Detect which cell encompasses the target text, then output its [X, Y] center coordinate. 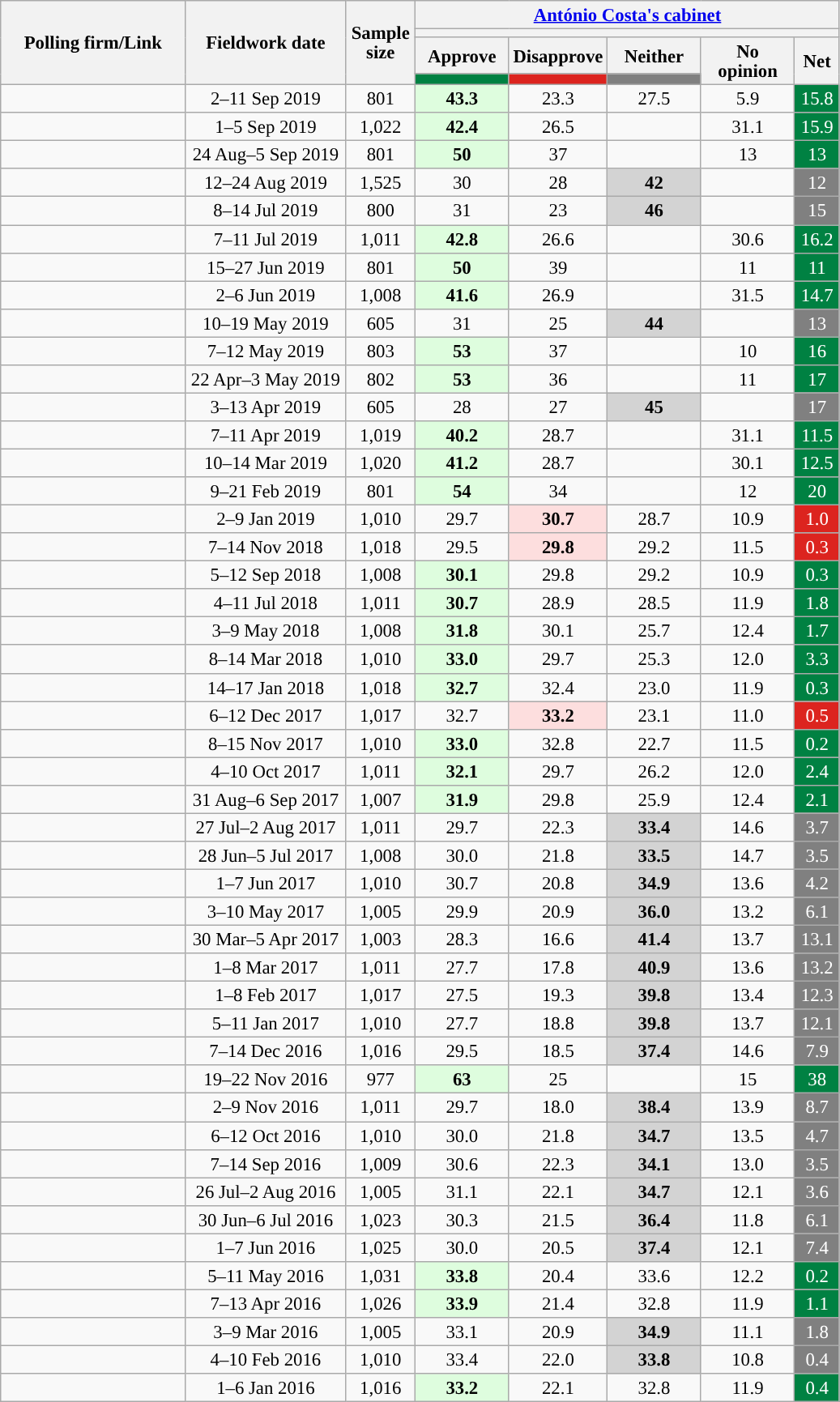
1,031 [381, 1276]
6–12 Oct 2016 [266, 1136]
1–7 Jun 2017 [266, 883]
16.2 [817, 240]
25.9 [655, 800]
33.9 [463, 1304]
21.5 [558, 1220]
No opinion [748, 62]
2.1 [817, 800]
3.3 [817, 659]
30 [463, 183]
1,023 [381, 1220]
1,025 [381, 1247]
30 Jun–6 Jul 2016 [266, 1220]
15.8 [817, 99]
800 [381, 211]
1,009 [381, 1163]
5–12 Sep 2018 [266, 575]
Net [817, 62]
21.4 [558, 1304]
803 [381, 352]
31.5 [748, 295]
31 Aug–6 Sep 2017 [266, 800]
29.9 [463, 912]
2–9 Nov 2016 [266, 1108]
Neither [655, 55]
25.3 [655, 659]
22.0 [558, 1359]
Polling firm/Link [93, 43]
54 [463, 491]
5–11 Jan 2017 [266, 1024]
10 [748, 352]
7–11 Apr 2019 [266, 436]
8–15 Nov 2017 [266, 744]
15–27 Jun 2019 [266, 267]
3–13 Apr 2019 [266, 407]
30.3 [463, 1220]
1–6 Jan 2016 [266, 1388]
17.8 [558, 967]
28.5 [655, 603]
27 [558, 407]
22.7 [655, 744]
2–6 Jun 2019 [266, 295]
45 [655, 407]
3–9 May 2018 [266, 632]
1.7 [817, 632]
20.8 [558, 883]
32.4 [558, 687]
31.8 [463, 632]
7–14 Dec 2016 [266, 1051]
1–5 Sep 2019 [266, 126]
39 [558, 267]
26.2 [655, 771]
Disapprove [558, 55]
2.4 [817, 771]
26.9 [558, 295]
19–22 Nov 2016 [266, 1080]
14–17 Jan 2018 [266, 687]
1–8 Mar 2017 [266, 967]
1,020 [381, 463]
11.8 [748, 1220]
8–14 Mar 2018 [266, 659]
977 [381, 1080]
13.5 [748, 1136]
12–24 Aug 2019 [266, 183]
1–8 Feb 2017 [266, 996]
1.0 [817, 520]
13.4 [748, 996]
41.2 [463, 463]
4–10 Oct 2017 [266, 771]
27 Jul–2 Aug 2017 [266, 828]
1,019 [381, 436]
7–14 Sep 2016 [266, 1163]
1,022 [381, 126]
7.4 [817, 1247]
63 [463, 1080]
34 [558, 491]
2–11 Sep 2019 [266, 99]
4–11 Jul 2018 [266, 603]
26 Jul–2 Aug 2016 [266, 1192]
26.5 [558, 126]
41.4 [655, 940]
28.9 [558, 603]
25.7 [655, 632]
20.4 [558, 1276]
1,525 [381, 183]
40.2 [463, 436]
7–12 May 2019 [266, 352]
16.6 [558, 940]
11.0 [748, 716]
42.4 [463, 126]
12.5 [817, 463]
4.2 [817, 883]
3–10 May 2017 [266, 912]
28.3 [463, 940]
36 [558, 379]
33.1 [463, 1332]
10–14 Mar 2019 [266, 463]
3–9 Mar 2016 [266, 1332]
3.7 [817, 828]
13.9 [748, 1108]
41.6 [463, 295]
30 Mar–5 Apr 2017 [266, 940]
18.0 [558, 1108]
32.1 [463, 771]
7–11 Jul 2019 [266, 240]
42 [655, 183]
Fieldwork date [266, 43]
31.9 [463, 800]
12.2 [748, 1276]
12.3 [817, 996]
10–19 May 2019 [266, 322]
5.9 [748, 99]
46 [655, 211]
9–21 Feb 2019 [266, 491]
7–13 Apr 2016 [266, 1304]
34.1 [655, 1163]
36.0 [655, 912]
36.4 [655, 1220]
2–9 Jan 2019 [266, 520]
28 Jun–5 Jul 2017 [266, 855]
0.5 [817, 716]
40.9 [655, 967]
1,007 [381, 800]
Approve [463, 55]
António Costa's cabinet [628, 15]
20 [817, 491]
38.4 [655, 1108]
11.1 [748, 1332]
4–10 Feb 2016 [266, 1359]
7–14 Nov 2018 [266, 548]
6–12 Dec 2017 [266, 716]
43.3 [463, 99]
20.5 [558, 1247]
13.0 [748, 1163]
7.9 [817, 1051]
1,026 [381, 1304]
18.8 [558, 1024]
42.8 [463, 240]
4.7 [817, 1136]
23.1 [655, 716]
23.3 [558, 99]
1.1 [817, 1304]
8–14 Jul 2019 [266, 211]
23.0 [655, 687]
10.8 [748, 1359]
1–7 Jun 2016 [266, 1247]
1,003 [381, 940]
23 [558, 211]
19.3 [558, 996]
8.7 [817, 1108]
33.5 [655, 855]
5–11 May 2016 [266, 1276]
24 Aug–5 Sep 2019 [266, 156]
44 [655, 322]
38 [817, 1080]
3.6 [817, 1192]
18.5 [558, 1051]
Sample size [381, 43]
26.6 [558, 240]
15.9 [817, 126]
802 [381, 379]
13.1 [817, 940]
22 Apr–3 May 2019 [266, 379]
33.6 [655, 1276]
16 [817, 352]
